From the cell containing the given text, extract its center point as (X, Y) coordinate. 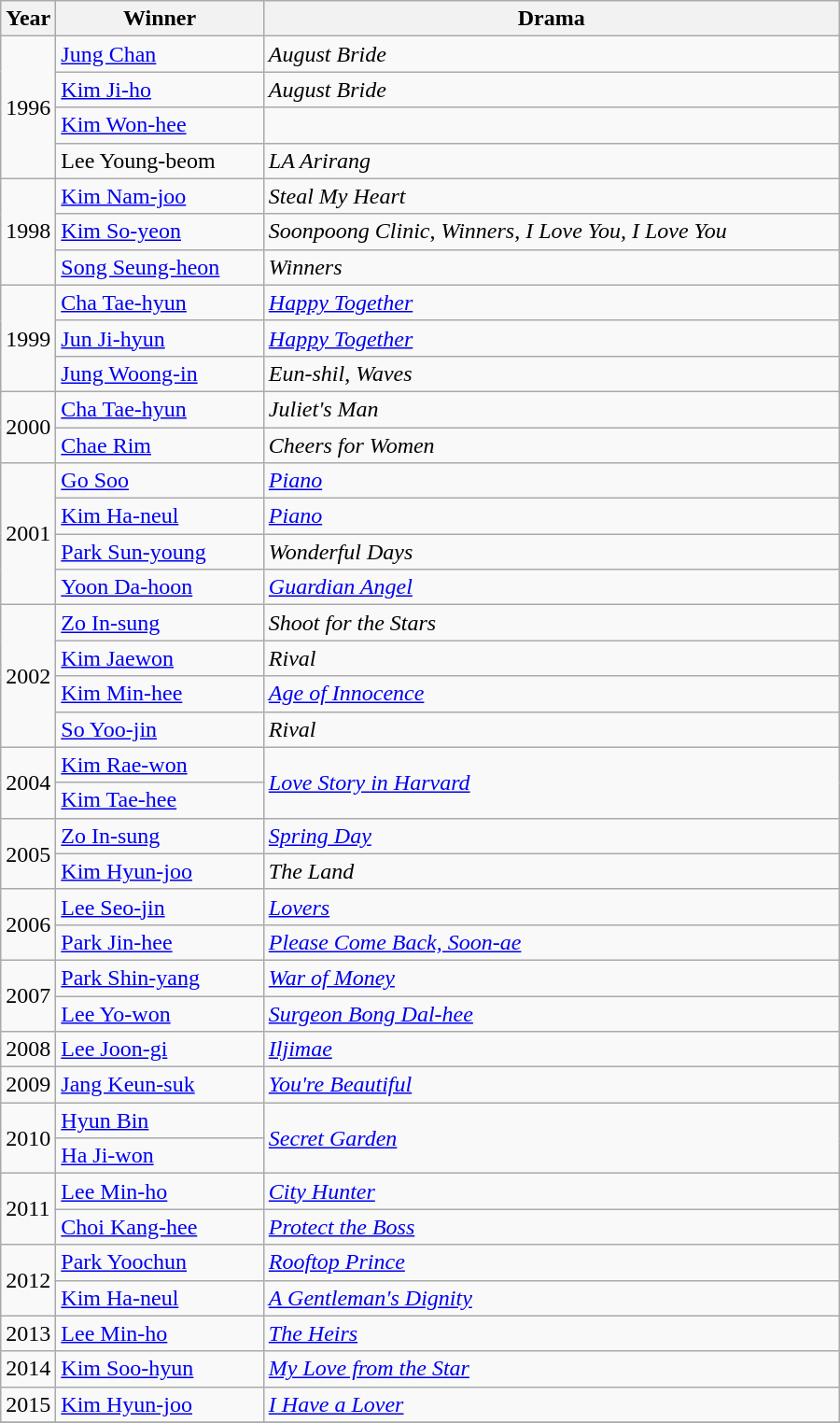
2002 (28, 676)
2014 (28, 1369)
So Yoo-jin (160, 729)
Jang Keun-suk (160, 1085)
Kim Min-hee (160, 694)
2001 (28, 534)
Park Yoochun (160, 1262)
2006 (28, 924)
Protect the Boss (551, 1227)
2009 (28, 1085)
Kim Nam-joo (160, 196)
1996 (28, 107)
You're Beautiful (551, 1085)
Rooftop Prince (551, 1262)
2008 (28, 1050)
Love Story in Harvard (551, 782)
Kim Rae-won (160, 765)
My Love from the Star (551, 1369)
Lee Joon-gi (160, 1050)
LA Arirang (551, 161)
Kim Jaewon (160, 658)
1998 (28, 232)
Kim Soo-hyun (160, 1369)
2007 (28, 995)
Choi Kang-hee (160, 1227)
Go Soo (160, 481)
Iljimae (551, 1050)
Age of Innocence (551, 694)
Hyun Bin (160, 1120)
Surgeon Bong Dal-hee (551, 1013)
Eun-shil, Waves (551, 373)
Guardian Angel (551, 587)
The Land (551, 871)
Spring Day (551, 836)
A Gentleman's Dignity (551, 1298)
Park Jin-hee (160, 942)
Drama (551, 19)
2013 (28, 1333)
Kim Ji-ho (160, 90)
Lee Seo-jin (160, 907)
Kim Won-hee (160, 125)
2005 (28, 853)
Chae Rim (160, 445)
Lee Yo-won (160, 1013)
Jung Woong-in (160, 373)
Cheers for Women (551, 445)
Secret Garden (551, 1138)
Shoot for the Stars (551, 623)
Yoon Da-hoon (160, 587)
2004 (28, 782)
Lovers (551, 907)
2000 (28, 427)
Kim Tae-hee (160, 800)
War of Money (551, 978)
Song Seung-heon (160, 267)
Winners (551, 267)
Park Shin-yang (160, 978)
2012 (28, 1280)
Year (28, 19)
Wonderful Days (551, 552)
Jung Chan (160, 54)
Soonpoong Clinic, Winners, I Love You, I Love You (551, 232)
Winner (160, 19)
2015 (28, 1404)
Please Come Back, Soon-ae (551, 942)
Jun Ji-hyun (160, 338)
Lee Young-beom (160, 161)
2010 (28, 1138)
1999 (28, 338)
The Heirs (551, 1333)
2011 (28, 1209)
Steal My Heart (551, 196)
Juliet's Man (551, 409)
City Hunter (551, 1191)
Kim So-yeon (160, 232)
Ha Ji-won (160, 1156)
Park Sun-young (160, 552)
I Have a Lover (551, 1404)
